Extract the [X, Y] coordinate from the center of the cell holding the provided text.  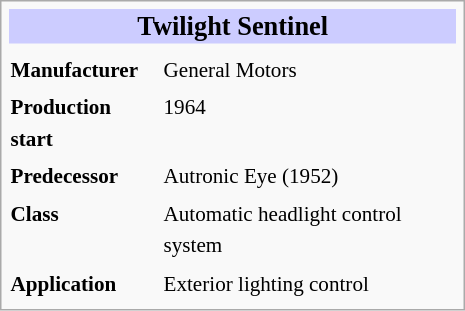
Predecessor [84, 176]
Manufacturer [84, 70]
Application [84, 284]
Class [84, 230]
Production start [84, 123]
Twilight Sentinel [232, 26]
1964 [309, 123]
General Motors [309, 70]
Exterior lighting control [309, 284]
Automatic headlight control system [309, 230]
Autronic Eye (1952) [309, 176]
